Detect which cell encompasses the target text, then output its (x, y) center coordinate. 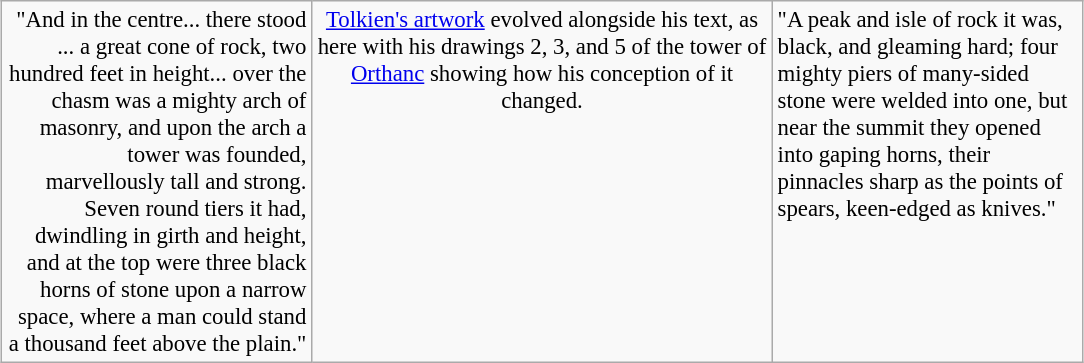
Tolkien's artwork evolved alongside his text, as here with his drawings 2, 3, and 5 of the tower of Orthanc showing how his conception of it changed. (542, 182)
